Detect which cell encompasses the target text, then output its [x, y] center coordinate. 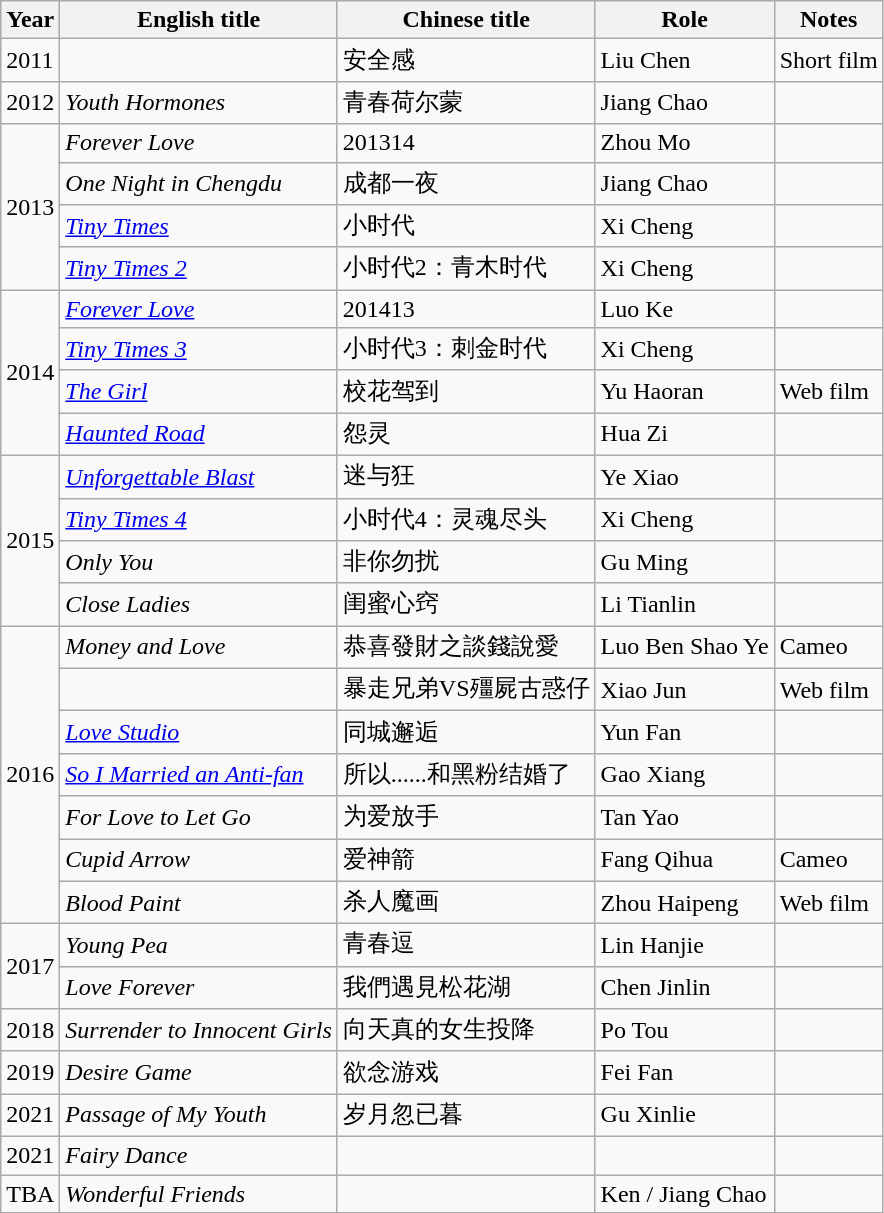
杀人魔画 [466, 902]
怨灵 [466, 434]
Desire Game [198, 1072]
校花驾到 [466, 392]
Only You [198, 562]
2014 [30, 373]
爱神箭 [466, 860]
The Girl [198, 392]
小时代4：灵魂尽头 [466, 520]
迷与狂 [466, 476]
岁月忽已暮 [466, 1116]
2012 [30, 102]
闺蜜心窍 [466, 604]
Short film [828, 60]
One Night in Chengdu [198, 184]
Yu Haoran [684, 392]
2015 [30, 540]
Unforgettable Blast [198, 476]
Gu Xinlie [684, 1116]
Blood Paint [198, 902]
2013 [30, 207]
Lin Hanjie [684, 946]
Ken / Jiang Chao [684, 1193]
Hua Zi [684, 434]
Tiny Times 3 [198, 350]
TBA [30, 1193]
2017 [30, 966]
Gao Xiang [684, 774]
Zhou Haipeng [684, 902]
Wonderful Friends [198, 1193]
2016 [30, 775]
Fang Qihua [684, 860]
Yun Fan [684, 732]
非你勿扰 [466, 562]
安全感 [466, 60]
Fei Fan [684, 1072]
2018 [30, 1030]
小时代 [466, 226]
Money and Love [198, 648]
For Love to Let Go [198, 818]
Li Tianlin [684, 604]
201413 [466, 309]
Passage of My Youth [198, 1116]
Love Forever [198, 988]
Youth Hormones [198, 102]
2019 [30, 1072]
Luo Ke [684, 309]
Cupid Arrow [198, 860]
向天真的女生投降 [466, 1030]
青春荷尔蒙 [466, 102]
Zhou Mo [684, 143]
青春逗 [466, 946]
Tan Yao [684, 818]
Notes [828, 20]
Tiny Times [198, 226]
Fairy Dance [198, 1155]
同城邂逅 [466, 732]
Tiny Times 2 [198, 268]
Role [684, 20]
Haunted Road [198, 434]
Chen Jinlin [684, 988]
Ye Xiao [684, 476]
2011 [30, 60]
Liu Chen [684, 60]
小时代3：刺金时代 [466, 350]
Surrender to Innocent Girls [198, 1030]
小时代2：青木时代 [466, 268]
恭喜發財之談錢說愛 [466, 648]
So I Married an Anti-fan [198, 774]
成都一夜 [466, 184]
Year [30, 20]
所以......和黑粉结婚了 [466, 774]
Close Ladies [198, 604]
我們遇見松花湖 [466, 988]
Tiny Times 4 [198, 520]
暴走兄弟VS殭屍古惑仔 [466, 690]
Young Pea [198, 946]
Chinese title [466, 20]
Po Tou [684, 1030]
201314 [466, 143]
Love Studio [198, 732]
Luo Ben Shao Ye [684, 648]
Xiao Jun [684, 690]
English title [198, 20]
欲念游戏 [466, 1072]
为爱放手 [466, 818]
Gu Ming [684, 562]
